Output the [X, Y] coordinate of the center of the cell containing the given text.  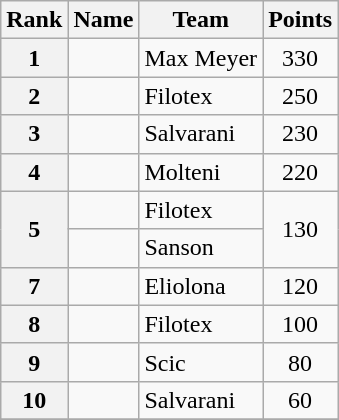
3 [34, 134]
Team [201, 20]
250 [300, 96]
1 [34, 58]
9 [34, 362]
5 [34, 229]
Eliolona [201, 286]
220 [300, 172]
60 [300, 400]
8 [34, 324]
Scic [201, 362]
Rank [34, 20]
4 [34, 172]
100 [300, 324]
Points [300, 20]
7 [34, 286]
Sanson [201, 248]
130 [300, 229]
2 [34, 96]
80 [300, 362]
Molteni [201, 172]
10 [34, 400]
330 [300, 58]
Name [104, 20]
Max Meyer [201, 58]
120 [300, 286]
230 [300, 134]
